Provide the [X, Y] coordinate of the cell's center where the given text is located.  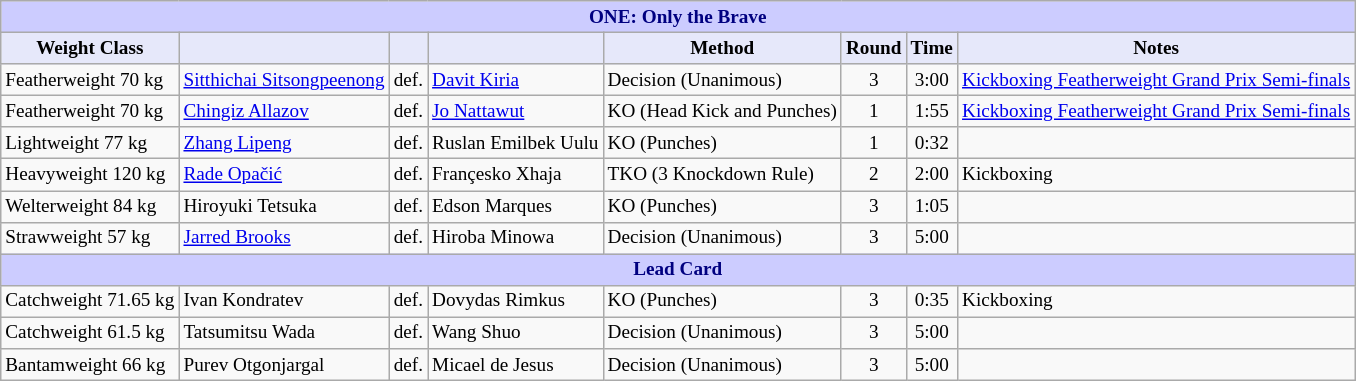
Time [932, 48]
TKO (3 Knockdown Rule) [722, 175]
Françesko Xhaja [516, 175]
0:35 [932, 301]
1:55 [932, 111]
KO (Head Kick and Punches) [722, 111]
Chingiz Allazov [284, 111]
Hiroyuki Tetsuka [284, 206]
Lightweight 77 kg [90, 143]
Zhang Lipeng [284, 143]
Hiroba Minowa [516, 238]
Ruslan Emilbek Uulu [516, 143]
3:00 [932, 80]
Jarred Brooks [284, 238]
2:00 [932, 175]
Lead Card [678, 270]
0:32 [932, 143]
Jo Nattawut [516, 111]
Heavyweight 120 kg [90, 175]
Weight Class [90, 48]
Davit Kiria [516, 80]
Catchweight 71.65 kg [90, 301]
Purev Otgonjargal [284, 365]
Notes [1156, 48]
Sitthichai Sitsongpeenong [284, 80]
Method [722, 48]
Wang Shuo [516, 333]
1:05 [932, 206]
Round [874, 48]
Dovydas Rimkus [516, 301]
Catchweight 61.5 kg [90, 333]
Strawweight 57 kg [90, 238]
Rade Opačić [284, 175]
Welterweight 84 kg [90, 206]
Bantamweight 66 kg [90, 365]
ONE: Only the Brave [678, 17]
Tatsumitsu Wada [284, 333]
Edson Marques [516, 206]
Ivan Kondratev [284, 301]
2 [874, 175]
Micael de Jesus [516, 365]
